Find where the given text appears and provide that cell's center as (x, y) coordinate. 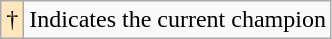
† (12, 20)
Indicates the current champion (178, 20)
